From the cell containing the given text, extract its center point as (X, Y) coordinate. 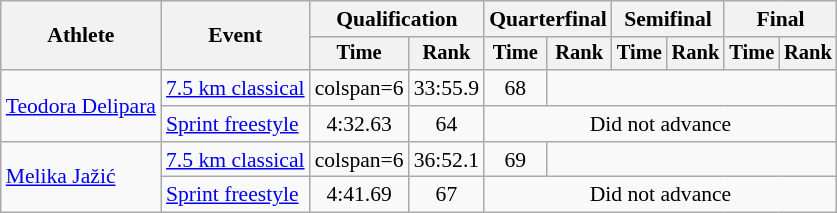
Event (236, 36)
Melika Jažić (81, 178)
Semifinal (668, 19)
Qualification (398, 19)
36:52.1 (446, 160)
Athlete (81, 36)
Quarterfinal (548, 19)
4:41.69 (360, 195)
Teodora Delipara (81, 106)
68 (515, 88)
64 (446, 124)
Final (780, 19)
4:32.63 (360, 124)
69 (515, 160)
67 (446, 195)
33:55.9 (446, 88)
